Return the [X, Y] coordinate for the center point of the cell that contains the specified text.  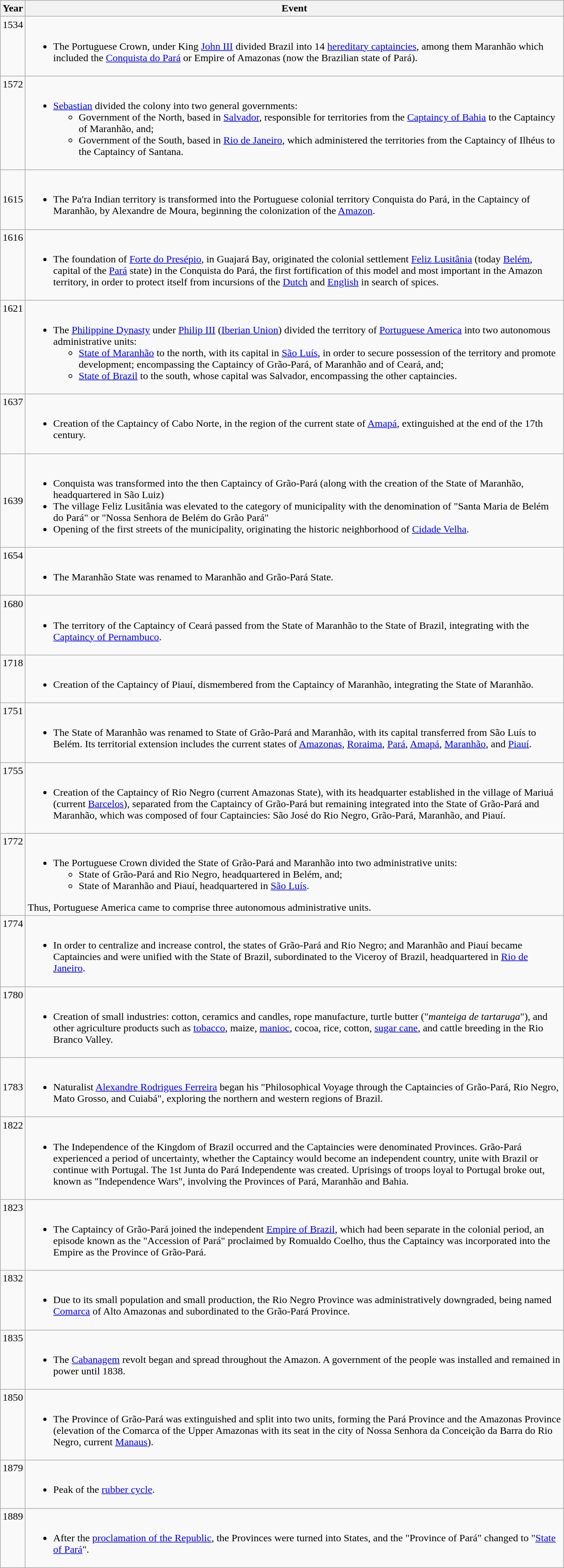
1889 [13, 1538]
1639 [13, 500]
1751 [13, 732]
1718 [13, 678]
The Cabanagem revolt began and spread throughout the Amazon. A government of the people was installed and remained in power until 1838. [295, 1360]
1615 [13, 200]
1822 [13, 1158]
1823 [13, 1235]
1780 [13, 1022]
1654 [13, 571]
1621 [13, 347]
The territory of the Captaincy of Ceará passed from the State of Maranhão to the State of Brazil, integrating with the Captaincy of Pernambuco. [295, 625]
1835 [13, 1360]
1755 [13, 798]
1879 [13, 1484]
1772 [13, 875]
1832 [13, 1300]
1680 [13, 625]
1783 [13, 1087]
1850 [13, 1425]
1616 [13, 265]
The Maranhão State was renamed to Maranhão and Grão-Pará State. [295, 571]
Peak of the rubber cycle. [295, 1484]
After the proclamation of the Republic, the Provinces were turned into States, and the "Province of Pará" changed to "State of Pará". [295, 1538]
1637 [13, 424]
Creation of the Captaincy of Cabo Norte, in the region of the current state of Amapá, extinguished at the end of the 17th century. [295, 424]
Creation of the Captaincy of Piauí, dismembered from the Captaincy of Maranhão, integrating the State of Maranhão. [295, 678]
1534 [13, 46]
1572 [13, 123]
Year [13, 8]
Event [295, 8]
1774 [13, 951]
